Locate the cell with the specified text and output its (x, y) center coordinate. 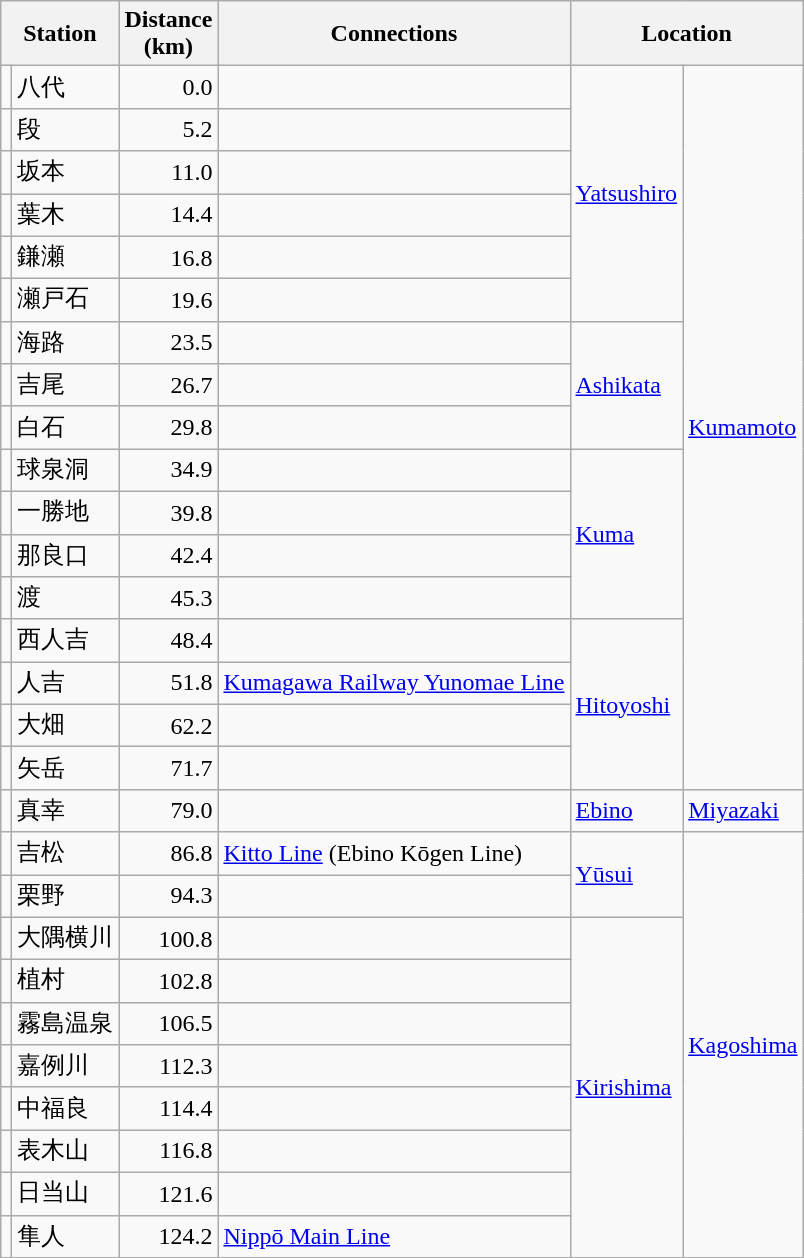
Connections (394, 34)
栗野 (66, 896)
那良口 (66, 556)
隼人 (66, 1236)
渡 (66, 598)
Ashikata (626, 385)
吉松 (66, 854)
116.8 (168, 1152)
鎌瀬 (66, 258)
26.7 (168, 386)
16.8 (168, 258)
嘉例川 (66, 1066)
葉木 (66, 216)
吉尾 (66, 386)
121.6 (168, 1194)
100.8 (168, 938)
中福良 (66, 1108)
34.9 (168, 470)
51.8 (168, 684)
西人吉 (66, 640)
坂本 (66, 172)
124.2 (168, 1236)
42.4 (168, 556)
14.4 (168, 216)
102.8 (168, 982)
大畑 (66, 726)
11.0 (168, 172)
71.7 (168, 768)
表木山 (66, 1152)
62.2 (168, 726)
植村 (66, 982)
日当山 (66, 1194)
Kumamoto (743, 428)
45.3 (168, 598)
112.3 (168, 1066)
人吉 (66, 684)
Distance(km) (168, 34)
86.8 (168, 854)
94.3 (168, 896)
5.2 (168, 130)
霧島温泉 (66, 1024)
Kirishima (626, 1087)
矢岳 (66, 768)
23.5 (168, 342)
瀬戸石 (66, 300)
19.6 (168, 300)
Miyazaki (743, 810)
48.4 (168, 640)
一勝地 (66, 512)
0.0 (168, 88)
Kumagawa Railway Yunomae Line (394, 684)
114.4 (168, 1108)
106.5 (168, 1024)
Yatsushiro (626, 194)
白石 (66, 428)
Kitto Line (Ebino Kōgen Line) (394, 854)
79.0 (168, 810)
球泉洞 (66, 470)
Kuma (626, 534)
真幸 (66, 810)
Ebino (626, 810)
39.8 (168, 512)
Kagoshima (743, 1045)
Nippō Main Line (394, 1236)
Location (686, 34)
Hitoyoshi (626, 704)
29.8 (168, 428)
八代 (66, 88)
Yūsui (626, 874)
Station (60, 34)
海路 (66, 342)
段 (66, 130)
大隅横川 (66, 938)
